Pinpoint the cell where the given text exists, returning its (x, y) midpoint coordinate. 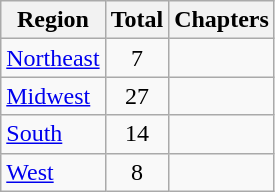
7 (137, 58)
14 (137, 134)
Total (137, 20)
West (53, 172)
Region (53, 20)
Chapters (222, 20)
27 (137, 96)
Midwest (53, 96)
Northeast (53, 58)
South (53, 134)
8 (137, 172)
